Determine the (x, y) coordinate at the center of the cell enclosing the given text.  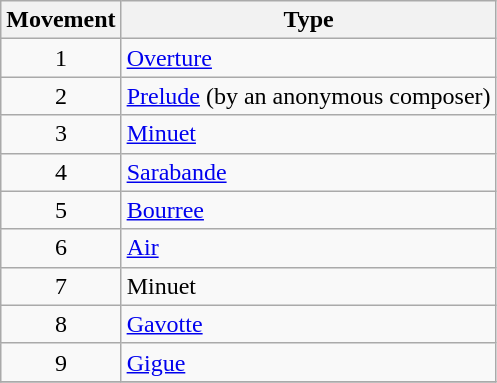
Type (308, 20)
Air (308, 248)
5 (61, 210)
Prelude (by an anonymous composer) (308, 96)
1 (61, 58)
2 (61, 96)
6 (61, 248)
7 (61, 286)
Gigue (308, 362)
Sarabande (308, 172)
Gavotte (308, 324)
Bourree (308, 210)
Movement (61, 20)
8 (61, 324)
Overture (308, 58)
3 (61, 134)
9 (61, 362)
4 (61, 172)
